Return (X, Y) of the center of cell containing provided text 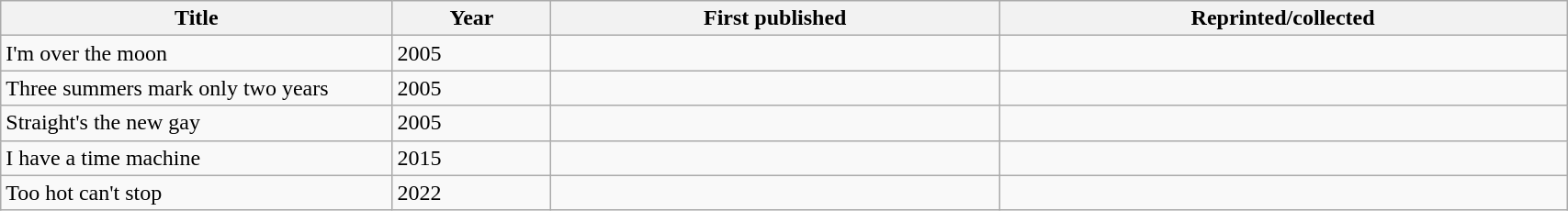
Too hot can't stop (197, 193)
2015 (472, 158)
First published (775, 18)
Reprinted/collected (1283, 18)
I have a time machine (197, 158)
Year (472, 18)
Straight's the new gay (197, 123)
2022 (472, 193)
Three summers mark only two years (197, 88)
Title (197, 18)
I'm over the moon (197, 53)
